Pinpoint the cell where the given text exists, returning its (X, Y) midpoint coordinate. 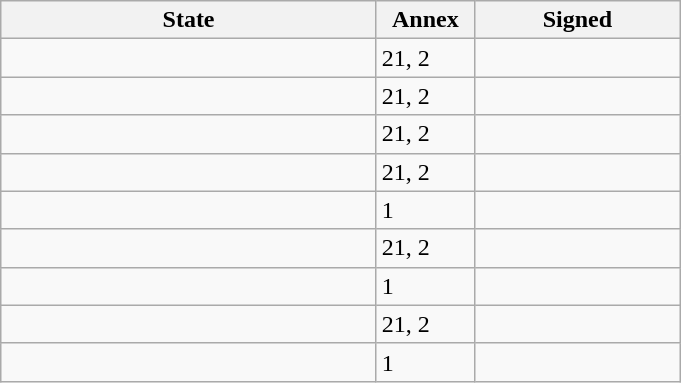
Annex (425, 20)
Signed (577, 20)
State (189, 20)
